Return the (x, y) coordinate for the center point of the cell that contains the specified text.  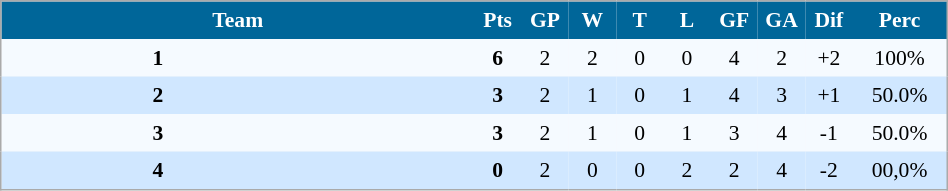
6 (498, 58)
00,0% (900, 171)
-2 (828, 171)
L (686, 20)
GA (782, 20)
Dif (828, 20)
+2 (828, 58)
Team (238, 20)
+1 (828, 95)
-1 (828, 133)
100% (900, 58)
T (640, 20)
GP (544, 20)
Pts (498, 20)
Perc (900, 20)
W (592, 20)
GF (734, 20)
